For the text-containing cell, return its midpoint in (X, Y) coordinate format. 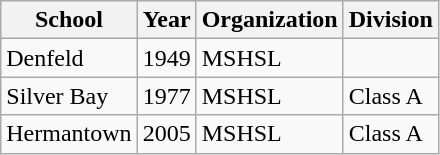
2005 (166, 134)
1977 (166, 96)
Hermantown (69, 134)
Organization (270, 20)
Denfeld (69, 58)
Year (166, 20)
School (69, 20)
1949 (166, 58)
Silver Bay (69, 96)
Division (390, 20)
